Locate the cell with the specified text and output its [x, y] center coordinate. 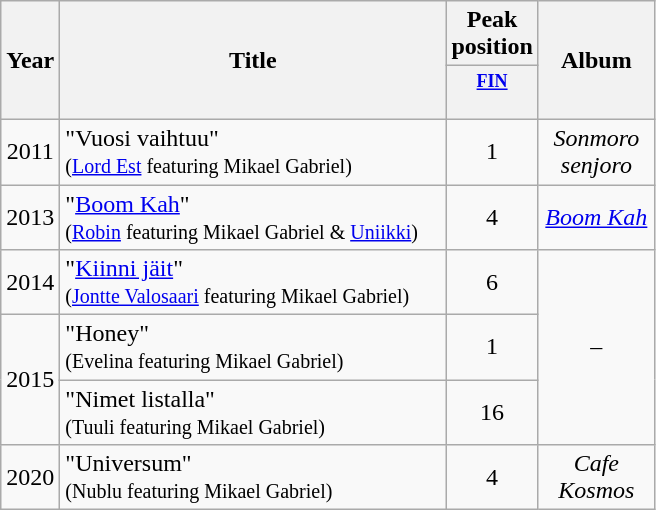
2020 [30, 478]
"Vuosi vaihtuu"(Lord Est featuring Mikael Gabriel) [253, 152]
"Kiinni jäit"(Jontte Valosaari featuring Mikael Gabriel) [253, 282]
Album [596, 60]
FIN [492, 93]
Cafe Kosmos [596, 478]
– [596, 348]
2015 [30, 380]
"Universum"(Nublu featuring Mikael Gabriel) [253, 478]
Sonmoro senjoro [596, 152]
"Honey"(Evelina featuring Mikael Gabriel) [253, 348]
16 [492, 412]
2013 [30, 218]
2014 [30, 282]
6 [492, 282]
Year [30, 60]
Peak position [492, 34]
Title [253, 60]
"Boom Kah"(Robin featuring Mikael Gabriel & Uniikki) [253, 218]
Boom Kah [596, 218]
2011 [30, 152]
"Nimet listalla"(Tuuli featuring Mikael Gabriel) [253, 412]
